Provide the [X, Y] coordinate of the cell's center where the given text is located.  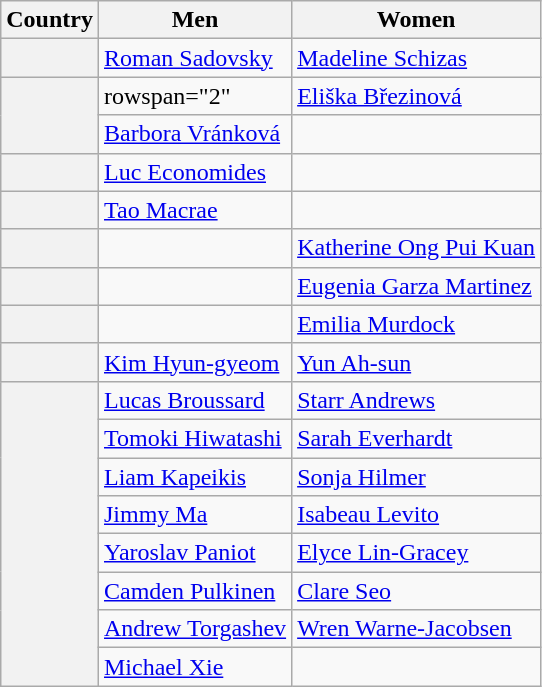
Luc Economides [194, 172]
Katherine Ong Pui Kuan [416, 248]
Lucas Broussard [194, 400]
Yaroslav Paniot [194, 553]
Emilia Murdock [416, 324]
Yun Ah-sun [416, 362]
Starr Andrews [416, 400]
Sarah Everhardt [416, 438]
Tao Macrae [194, 210]
Barbora Vránková [194, 134]
Wren Warne-Jacobsen [416, 629]
Jimmy Ma [194, 515]
Liam Kapeikis [194, 477]
Isabeau Levito [416, 515]
Clare Seo [416, 591]
Men [194, 20]
Eugenia Garza Martinez [416, 286]
Michael Xie [194, 667]
Roman Sadovsky [194, 58]
Eliška Březinová [416, 96]
Women [416, 20]
Kim Hyun-gyeom [194, 362]
rowspan="2" [194, 96]
Madeline Schizas [416, 58]
Country [50, 20]
Camden Pulkinen [194, 591]
Tomoki Hiwatashi [194, 438]
Sonja Hilmer [416, 477]
Elyce Lin-Gracey [416, 553]
Andrew Torgashev [194, 629]
